Pinpoint the cell where the given text exists, returning its (x, y) midpoint coordinate. 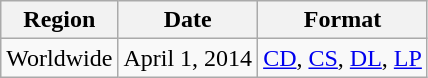
Worldwide (60, 58)
April 1, 2014 (188, 58)
Date (188, 20)
Region (60, 20)
CD, CS, DL, LP (343, 58)
Format (343, 20)
